Identify which cell holds the provided text, then report its (X, Y) central coordinate. 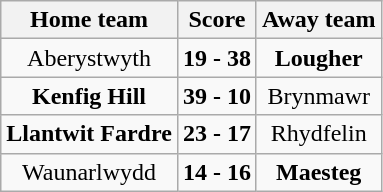
Maesteg (318, 172)
Rhydfelin (318, 134)
14 - 16 (216, 172)
Brynmawr (318, 96)
Home team (90, 20)
19 - 38 (216, 58)
Kenfig Hill (90, 96)
23 - 17 (216, 134)
Waunarlwydd (90, 172)
Aberystwyth (90, 58)
Llantwit Fardre (90, 134)
39 - 10 (216, 96)
Score (216, 20)
Lougher (318, 58)
Away team (318, 20)
